Return [x, y] of the center of cell containing provided text 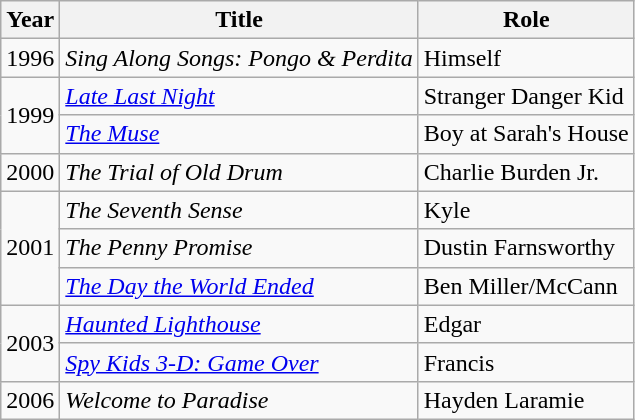
The Trial of Old Drum [239, 172]
Hayden Laramie [526, 400]
Sing Along Songs: Pongo & Perdita [239, 58]
Boy at Sarah's House [526, 134]
1996 [30, 58]
Kyle [526, 210]
Role [526, 20]
2001 [30, 248]
Late Last Night [239, 96]
2003 [30, 343]
Ben Miller/McCann [526, 286]
Welcome to Paradise [239, 400]
Edgar [526, 324]
Haunted Lighthouse [239, 324]
1999 [30, 115]
2006 [30, 400]
Year [30, 20]
Stranger Danger Kid [526, 96]
Francis [526, 362]
The Day the World Ended [239, 286]
2000 [30, 172]
The Muse [239, 134]
Title [239, 20]
Spy Kids 3-D: Game Over [239, 362]
The Seventh Sense [239, 210]
The Penny Promise [239, 248]
Dustin Farnsworthy [526, 248]
Himself [526, 58]
Charlie Burden Jr. [526, 172]
